Scan for the cell matching the given text and deliver its (X, Y) coordinate at center. 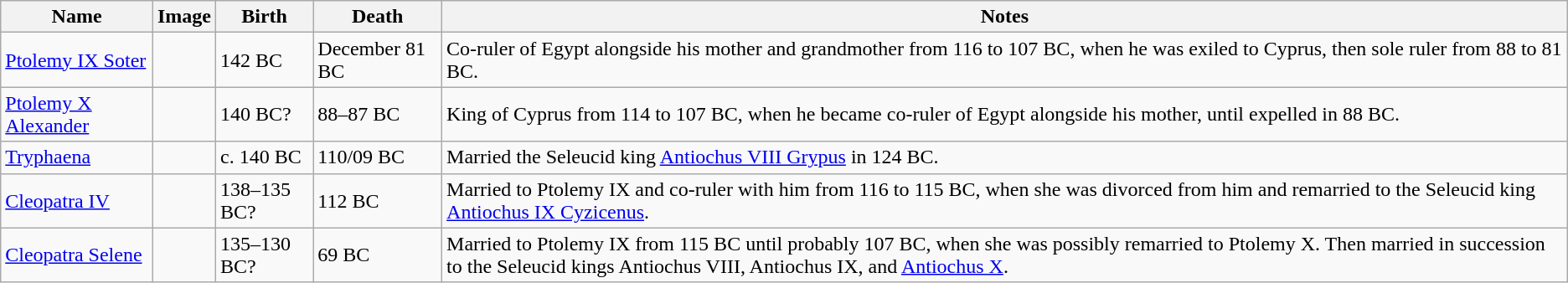
88–87 BC (378, 114)
Ptolemy X Alexander (77, 114)
135–130 BC? (264, 255)
Name (77, 17)
December 81 BC (378, 60)
King of Cyprus from 114 to 107 BC, when he became co-ruler of Egypt alongside his mother, until expelled in 88 BC. (1005, 114)
138–135 BC? (264, 201)
Notes (1005, 17)
Ptolemy IX Soter (77, 60)
Tryphaena (77, 157)
110/09 BC (378, 157)
Death (378, 17)
c. 140 BC (264, 157)
Co-ruler of Egypt alongside his mother and grandmother from 116 to 107 BC, when he was exiled to Cyprus, then sole ruler from 88 to 81 BC. (1005, 60)
Married the Seleucid king Antiochus VIII Grypus in 124 BC. (1005, 157)
Cleopatra IV (77, 201)
Image (184, 17)
Cleopatra Selene (77, 255)
69 BC (378, 255)
Birth (264, 17)
140 BC? (264, 114)
142 BC (264, 60)
112 BC (378, 201)
